Pinpoint the cell where the given text exists, returning its (X, Y) midpoint coordinate. 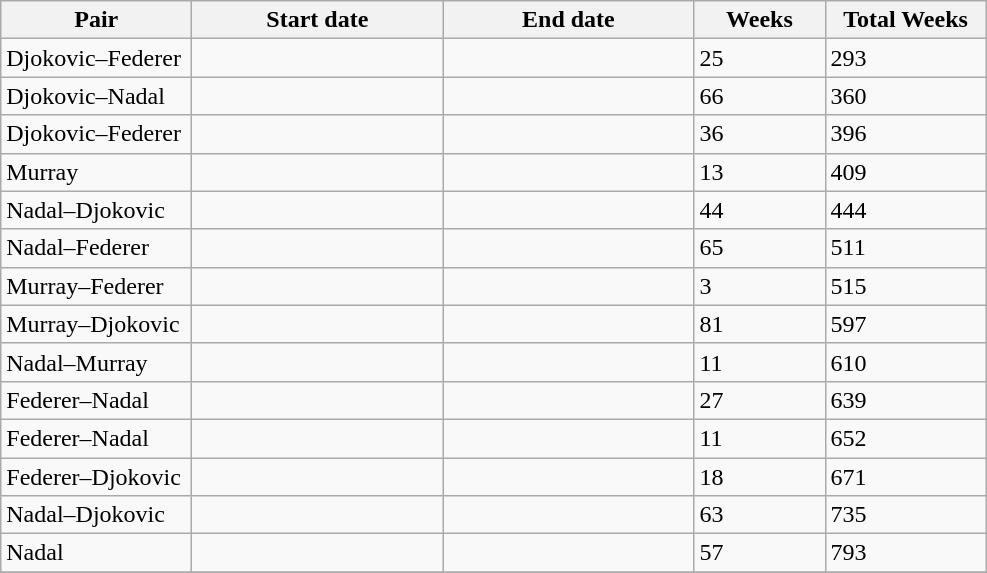
671 (906, 477)
511 (906, 248)
63 (760, 515)
Murray–Federer (96, 286)
57 (760, 553)
Nadal–Murray (96, 362)
735 (906, 515)
Pair (96, 20)
396 (906, 134)
Start date (318, 20)
End date (568, 20)
18 (760, 477)
13 (760, 172)
Nadal (96, 553)
Federer–Djokovic (96, 477)
639 (906, 400)
409 (906, 172)
444 (906, 210)
27 (760, 400)
25 (760, 58)
3 (760, 286)
Nadal–Federer (96, 248)
Total Weeks (906, 20)
610 (906, 362)
515 (906, 286)
44 (760, 210)
65 (760, 248)
Murray–Djokovic (96, 324)
36 (760, 134)
66 (760, 96)
Murray (96, 172)
793 (906, 553)
81 (760, 324)
597 (906, 324)
652 (906, 438)
293 (906, 58)
Djokovic–Nadal (96, 96)
360 (906, 96)
Weeks (760, 20)
